For the text-containing cell, return its midpoint in (x, y) coordinate format. 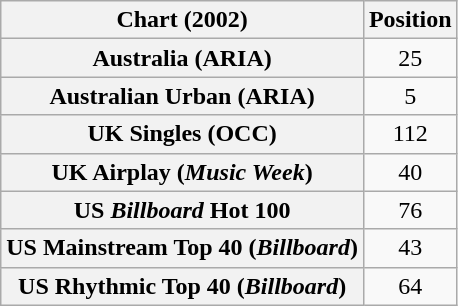
76 (410, 210)
Chart (2002) (182, 20)
UK Singles (OCC) (182, 134)
25 (410, 58)
40 (410, 172)
Australian Urban (ARIA) (182, 96)
5 (410, 96)
US Billboard Hot 100 (182, 210)
112 (410, 134)
64 (410, 286)
Position (410, 20)
US Mainstream Top 40 (Billboard) (182, 248)
43 (410, 248)
Australia (ARIA) (182, 58)
UK Airplay (Music Week) (182, 172)
US Rhythmic Top 40 (Billboard) (182, 286)
